Extract the (X, Y) coordinate from the center of the cell holding the provided text.  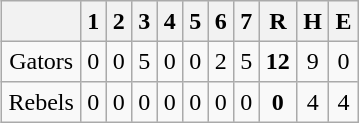
R (278, 21)
Rebels (42, 102)
1 (94, 21)
7 (247, 21)
9 (313, 61)
H (313, 21)
3 (145, 21)
12 (278, 61)
6 (221, 21)
Gators (42, 61)
E (344, 21)
